Scan for the cell matching the given text and deliver its (x, y) coordinate at center. 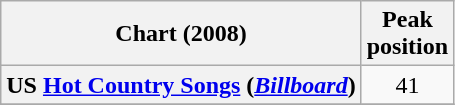
US Hot Country Songs (Billboard) (181, 85)
Chart (2008) (181, 34)
41 (407, 85)
Peakposition (407, 34)
